Determine the [x, y] coordinate at the center of the cell enclosing the given text.  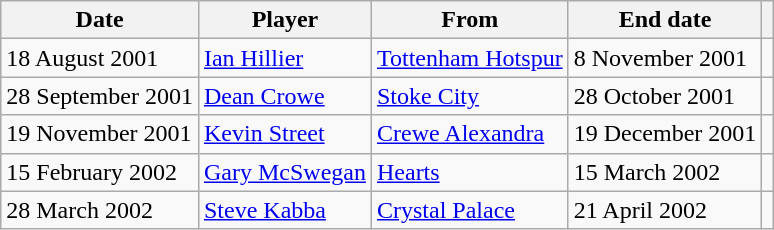
Hearts [470, 172]
15 February 2002 [100, 172]
19 December 2001 [665, 134]
Crystal Palace [470, 210]
28 March 2002 [100, 210]
Gary McSwegan [284, 172]
Steve Kabba [284, 210]
Tottenham Hotspur [470, 58]
Stoke City [470, 96]
28 October 2001 [665, 96]
Crewe Alexandra [470, 134]
28 September 2001 [100, 96]
End date [665, 20]
18 August 2001 [100, 58]
Player [284, 20]
8 November 2001 [665, 58]
21 April 2002 [665, 210]
Kevin Street [284, 134]
Date [100, 20]
Dean Crowe [284, 96]
15 March 2002 [665, 172]
Ian Hillier [284, 58]
19 November 2001 [100, 134]
From [470, 20]
